Scan for the cell matching the given text and deliver its (X, Y) coordinate at center. 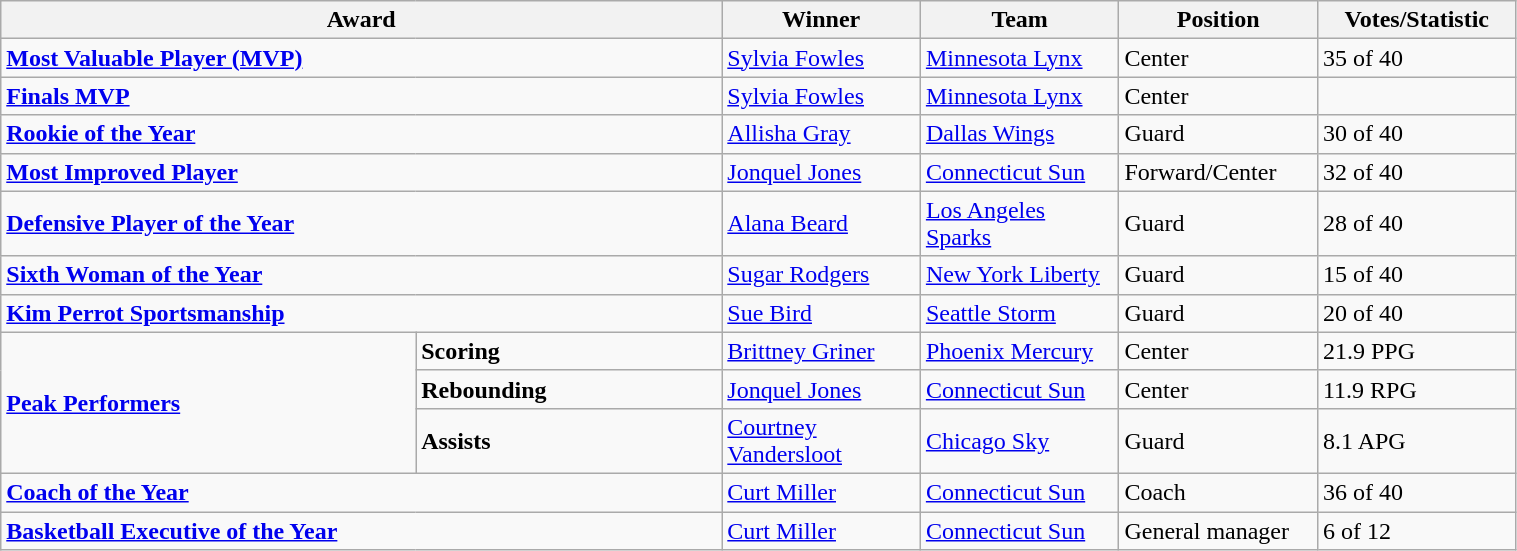
New York Liberty (1020, 275)
11.9 RPG (1416, 389)
Seattle Storm (1020, 313)
Votes/Statistic (1416, 20)
General manager (1218, 531)
Coach (1218, 492)
8.1 APG (1416, 440)
Rookie of the Year (362, 134)
Chicago Sky (1020, 440)
20 of 40 (1416, 313)
Sugar Rodgers (822, 275)
36 of 40 (1416, 492)
30 of 40 (1416, 134)
Peak Performers (208, 402)
Alana Beard (822, 224)
Coach of the Year (362, 492)
32 of 40 (1416, 172)
21.9 PPG (1416, 351)
Position (1218, 20)
Defensive Player of the Year (362, 224)
28 of 40 (1416, 224)
Phoenix Mercury (1020, 351)
35 of 40 (1416, 58)
Brittney Griner (822, 351)
Forward/Center (1218, 172)
6 of 12 (1416, 531)
Courtney Vandersloot (822, 440)
Rebounding (569, 389)
Assists (569, 440)
Award (362, 20)
Dallas Wings (1020, 134)
Sue Bird (822, 313)
Finals MVP (362, 96)
Kim Perrot Sportsmanship (362, 313)
15 of 40 (1416, 275)
Scoring (569, 351)
Sixth Woman of the Year (362, 275)
Allisha Gray (822, 134)
Most Valuable Player (MVP) (362, 58)
Winner (822, 20)
Los Angeles Sparks (1020, 224)
Basketball Executive of the Year (362, 531)
Most Improved Player (362, 172)
Team (1020, 20)
